Search for the cell housing the specified text and yield its [x, y] center coordinate. 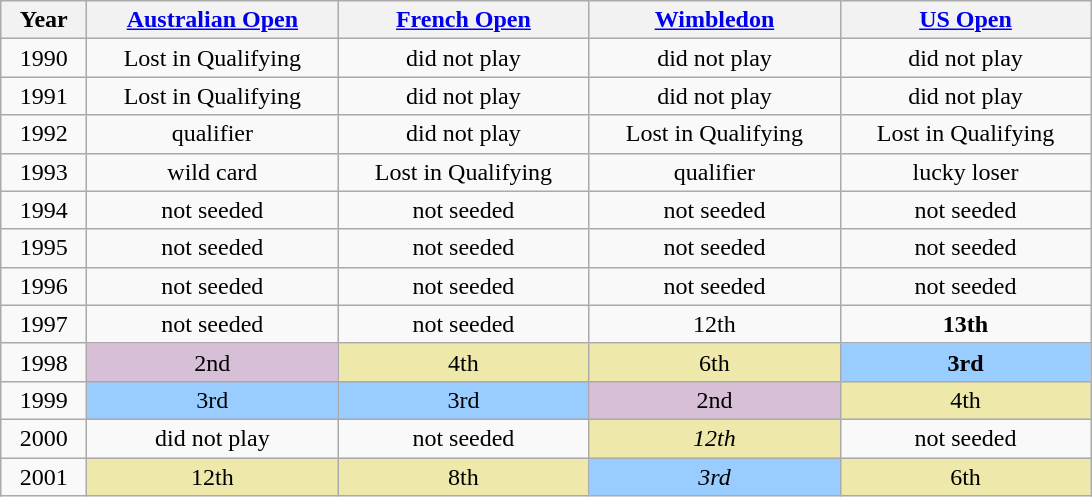
13th [966, 324]
lucky loser [966, 172]
1994 [44, 210]
1997 [44, 324]
2001 [44, 477]
8th [464, 477]
1992 [44, 134]
wild card [212, 172]
1990 [44, 58]
1995 [44, 248]
1996 [44, 286]
Australian Open [212, 20]
Year [44, 20]
1998 [44, 362]
2000 [44, 438]
1993 [44, 172]
1999 [44, 400]
US Open [966, 20]
1991 [44, 96]
Wimbledon [714, 20]
French Open [464, 20]
